Pinpoint the cell where the given text exists, returning its (x, y) midpoint coordinate. 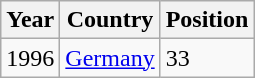
33 (207, 58)
Position (207, 20)
1996 (30, 58)
Country (110, 20)
Germany (110, 58)
Year (30, 20)
